Search for the cell housing the specified text and yield its (X, Y) center coordinate. 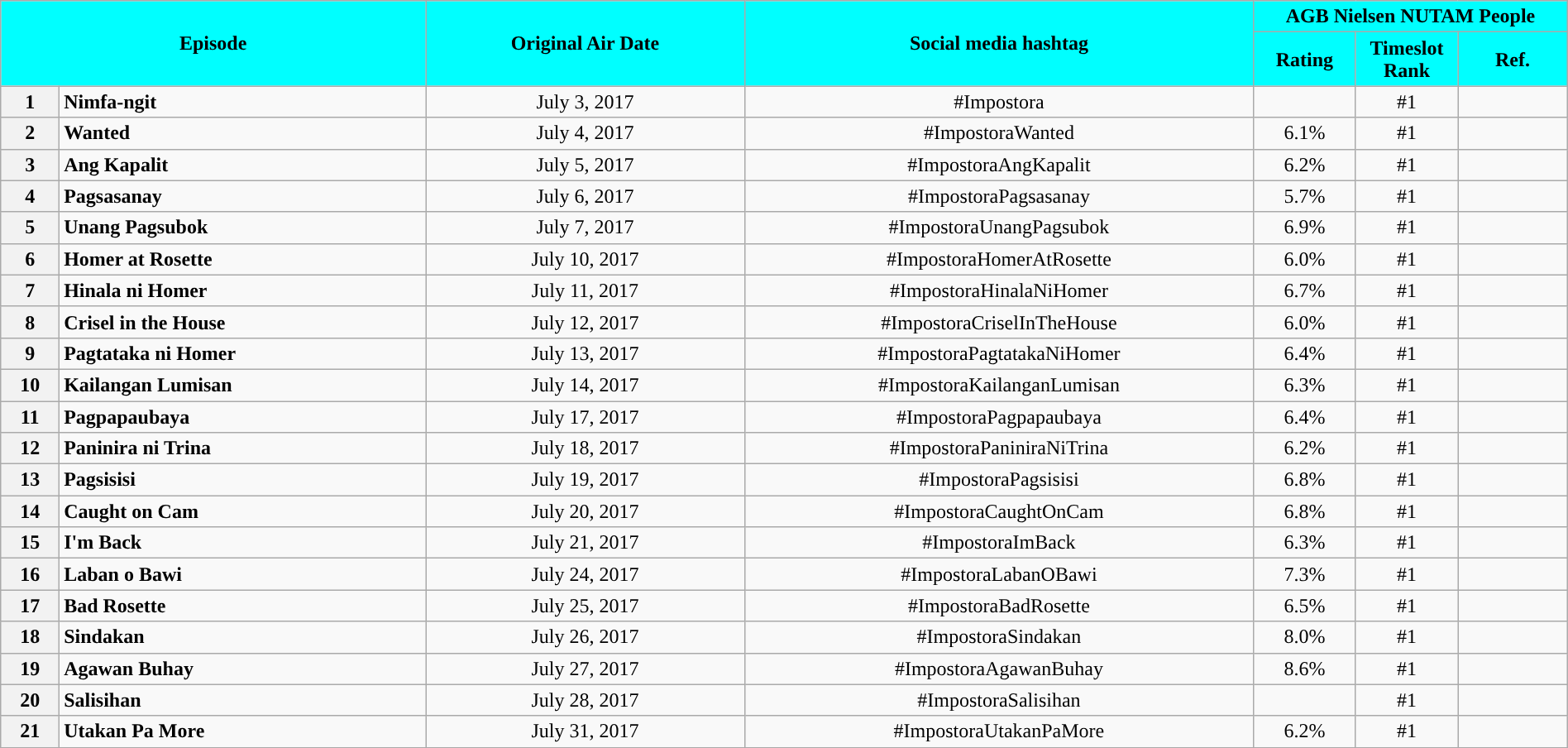
3 (30, 165)
20 (30, 700)
#ImpostoraWanted (999, 133)
#ImpostoraPagpapaubaya (999, 416)
6 (30, 259)
#ImpostoraPagtatakaNiHomer (999, 353)
Ang Kapalit (243, 165)
July 18, 2017 (586, 448)
6.7% (1305, 290)
19 (30, 669)
Pagsisisi (243, 480)
4 (30, 196)
July 13, 2017 (586, 353)
Caught on Cam (243, 511)
8.0% (1305, 637)
16 (30, 574)
Hinala ni Homer (243, 290)
13 (30, 480)
2 (30, 133)
Social media hashtag (999, 43)
July 21, 2017 (586, 543)
Pagpapaubaya (243, 416)
Utakan Pa More (243, 731)
July 14, 2017 (586, 385)
9 (30, 353)
6.5% (1305, 606)
#ImpostoraPagsisisi (999, 480)
Paninira ni Trina (243, 448)
Agawan Buhay (243, 669)
5.7% (1305, 196)
11 (30, 416)
7 (30, 290)
Pagsasanay (243, 196)
TimeslotRank (1407, 60)
Homer at Rosette (243, 259)
17 (30, 606)
10 (30, 385)
#ImpostoraHomerAtRosette (999, 259)
July 12, 2017 (586, 322)
July 28, 2017 (586, 700)
5 (30, 228)
#ImpostoraAgawanBuhay (999, 669)
July 27, 2017 (586, 669)
21 (30, 731)
Kailangan Lumisan (243, 385)
July 7, 2017 (586, 228)
Ref. (1513, 60)
#ImpostoraAngKapalit (999, 165)
July 5, 2017 (586, 165)
July 11, 2017 (586, 290)
July 31, 2017 (586, 731)
12 (30, 448)
July 6, 2017 (586, 196)
Pagtataka ni Homer (243, 353)
7.3% (1305, 574)
#ImpostoraSalisihan (999, 700)
#ImpostoraCaughtOnCam (999, 511)
14 (30, 511)
#ImpostoraLabanOBawi (999, 574)
#ImpostoraPagsasanay (999, 196)
#ImpostoraPaniniraNiTrina (999, 448)
#ImpostoraUnangPagsubok (999, 228)
#ImpostoraUtakanPaMore (999, 731)
July 3, 2017 (586, 102)
Crisel in the House (243, 322)
18 (30, 637)
July 4, 2017 (586, 133)
15 (30, 543)
I'm Back (243, 543)
July 25, 2017 (586, 606)
July 19, 2017 (586, 480)
#Impostora (999, 102)
6.9% (1305, 228)
Laban o Bawi (243, 574)
July 26, 2017 (586, 637)
Bad Rosette (243, 606)
#ImpostoraImBack (999, 543)
8.6% (1305, 669)
July 17, 2017 (586, 416)
July 24, 2017 (586, 574)
AGB Nielsen NUTAM People (1411, 17)
8 (30, 322)
Wanted (243, 133)
#ImpostoraHinalaNiHomer (999, 290)
#ImpostoraCriselInTheHouse (999, 322)
#ImpostoraBadRosette (999, 606)
July 10, 2017 (586, 259)
#ImpostoraSindakan (999, 637)
Unang Pagsubok (243, 228)
1 (30, 102)
Rating (1305, 60)
Original Air Date (586, 43)
6.1% (1305, 133)
Sindakan (243, 637)
#ImpostoraKailanganLumisan (999, 385)
Episode (213, 43)
Nimfa-ngit (243, 102)
July 20, 2017 (586, 511)
Salisihan (243, 700)
